Return the [X, Y] coordinate for the center point of the cell that contains the specified text.  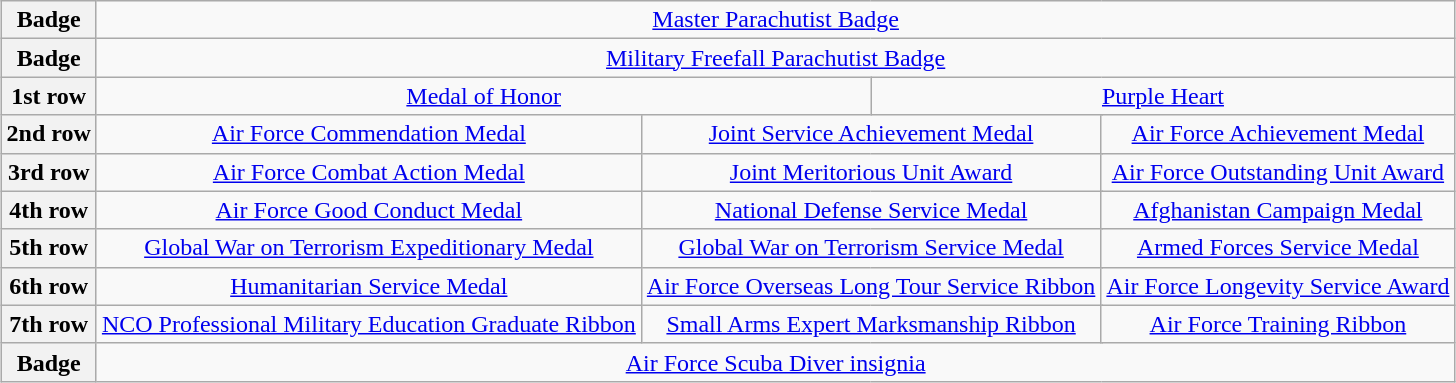
Military Freefall Parachutist Badge [776, 58]
Air Force Good Conduct Medal [368, 210]
Purple Heart [1163, 96]
Air Force Combat Action Medal [368, 172]
NCO Professional Military Education Graduate Ribbon [368, 324]
6th row [48, 286]
Air Force Overseas Long Tour Service Ribbon [871, 286]
Air Force Training Ribbon [1278, 324]
Air Force Longevity Service Award [1278, 286]
Air Force Commendation Medal [368, 134]
National Defense Service Medal [871, 210]
Air Force Outstanding Unit Award [1278, 172]
5th row [48, 248]
Air Force Scuba Diver insignia [776, 362]
Medal of Honor [484, 96]
1st row [48, 96]
Master Parachutist Badge [776, 20]
Global War on Terrorism Service Medal [871, 248]
Air Force Achievement Medal [1278, 134]
Humanitarian Service Medal [368, 286]
Joint Meritorious Unit Award [871, 172]
7th row [48, 324]
Armed Forces Service Medal [1278, 248]
3rd row [48, 172]
2nd row [48, 134]
Global War on Terrorism Expeditionary Medal [368, 248]
4th row [48, 210]
Joint Service Achievement Medal [871, 134]
Small Arms Expert Marksmanship Ribbon [871, 324]
Afghanistan Campaign Medal [1278, 210]
